Pinpoint the cell where the given text exists, returning its [x, y] midpoint coordinate. 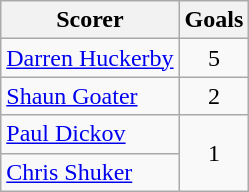
Scorer [90, 20]
2 [214, 96]
5 [214, 58]
Goals [214, 20]
Paul Dickov [90, 134]
Shaun Goater [90, 96]
Darren Huckerby [90, 58]
Chris Shuker [90, 172]
1 [214, 153]
